Search for the cell housing the specified text and yield its [x, y] center coordinate. 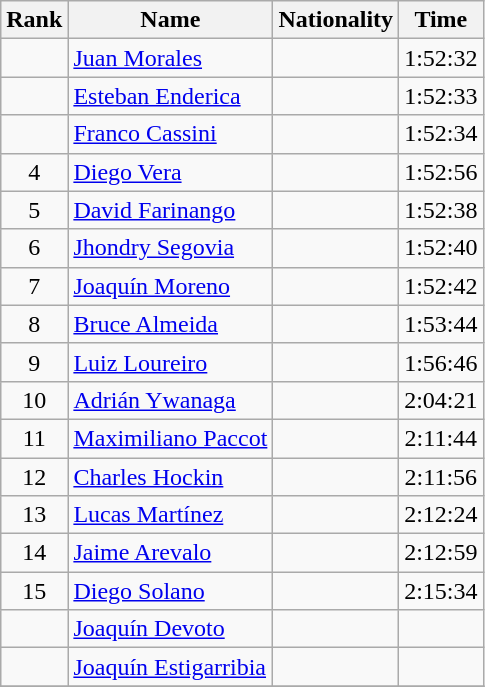
Joaquín Devoto [170, 629]
Joaquín Moreno [170, 286]
15 [34, 591]
12 [34, 477]
Bruce Almeida [170, 324]
10 [34, 400]
1:52:34 [441, 134]
David Farinango [170, 210]
1:52:42 [441, 286]
5 [34, 210]
Rank [34, 20]
Maximiliano Paccot [170, 438]
Jhondry Segovia [170, 248]
2:11:56 [441, 477]
11 [34, 438]
1:53:44 [441, 324]
Jaime Arevalo [170, 553]
Franco Cassini [170, 134]
6 [34, 248]
2:15:34 [441, 591]
7 [34, 286]
Juan Morales [170, 58]
1:52:56 [441, 172]
1:52:40 [441, 248]
Time [441, 20]
Adrián Ywanaga [170, 400]
2:04:21 [441, 400]
4 [34, 172]
Name [170, 20]
8 [34, 324]
2:12:59 [441, 553]
1:52:38 [441, 210]
1:52:32 [441, 58]
1:52:33 [441, 96]
Charles Hockin [170, 477]
Joaquín Estigarribia [170, 667]
2:11:44 [441, 438]
13 [34, 515]
Luiz Loureiro [170, 362]
1:56:46 [441, 362]
2:12:24 [441, 515]
Esteban Enderica [170, 96]
9 [34, 362]
Lucas Martínez [170, 515]
Diego Vera [170, 172]
14 [34, 553]
Nationality [336, 20]
Diego Solano [170, 591]
